Extract the (X, Y) coordinate from the center of the cell holding the provided text.  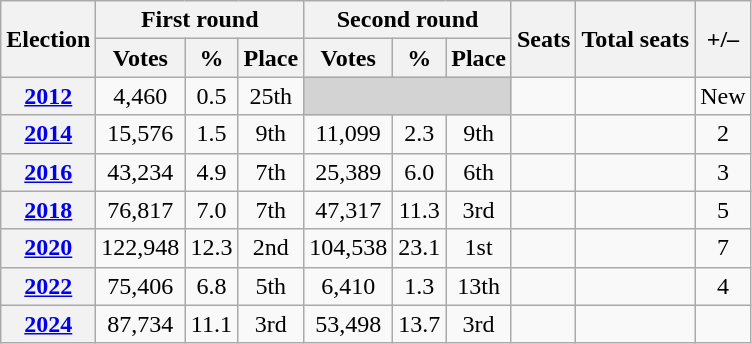
5th (271, 286)
2nd (271, 248)
6.8 (212, 286)
104,538 (348, 248)
1.3 (420, 286)
0.5 (212, 96)
76,817 (140, 210)
122,948 (140, 248)
2018 (48, 210)
2 (723, 134)
6th (479, 172)
13.7 (420, 324)
15,576 (140, 134)
7 (723, 248)
Seats (543, 39)
12.3 (212, 248)
4,460 (140, 96)
6.0 (420, 172)
2012 (48, 96)
11.3 (420, 210)
1st (479, 248)
11.1 (212, 324)
Total seats (636, 39)
2.3 (420, 134)
2024 (48, 324)
2020 (48, 248)
23.1 (420, 248)
4.9 (212, 172)
13th (479, 286)
2014 (48, 134)
25th (271, 96)
53,498 (348, 324)
2016 (48, 172)
New (723, 96)
3 (723, 172)
11,099 (348, 134)
1.5 (212, 134)
First round (200, 20)
2022 (48, 286)
87,734 (140, 324)
25,389 (348, 172)
43,234 (140, 172)
6,410 (348, 286)
4 (723, 286)
Election (48, 39)
5 (723, 210)
47,317 (348, 210)
Second round (408, 20)
75,406 (140, 286)
+/– (723, 39)
7.0 (212, 210)
